Return (x, y) of the center of cell containing provided text 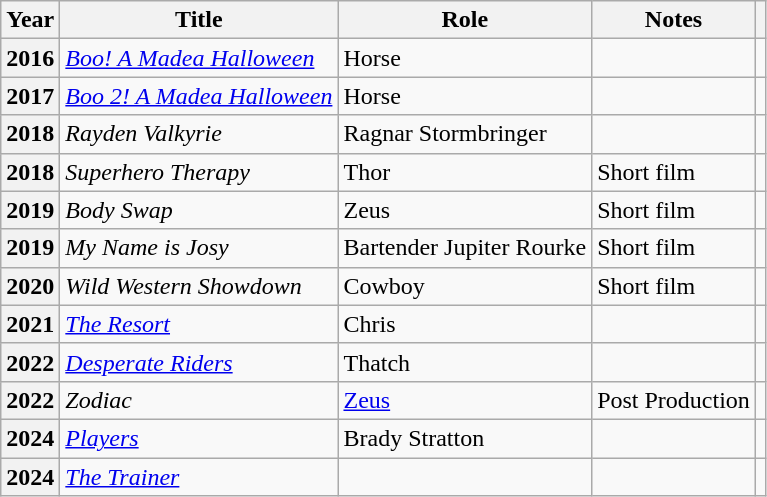
My Name is Josy (199, 248)
The Trainer (199, 477)
2021 (30, 324)
The Resort (199, 324)
Boo 2! A Madea Halloween (199, 96)
Post Production (674, 400)
Brady Stratton (465, 438)
Desperate Riders (199, 362)
Wild Western Showdown (199, 286)
Bartender Jupiter Rourke (465, 248)
Boo! A Madea Halloween (199, 58)
Thor (465, 172)
2020 (30, 286)
Thatch (465, 362)
Body Swap (199, 210)
Ragnar Stormbringer (465, 134)
Chris (465, 324)
2016 (30, 58)
Zodiac (199, 400)
Year (30, 20)
Notes (674, 20)
2017 (30, 96)
Players (199, 438)
Rayden Valkyrie (199, 134)
Role (465, 20)
Cowboy (465, 286)
Title (199, 20)
Superhero Therapy (199, 172)
